Return the (x, y) coordinate for the center point of the cell that contains the specified text.  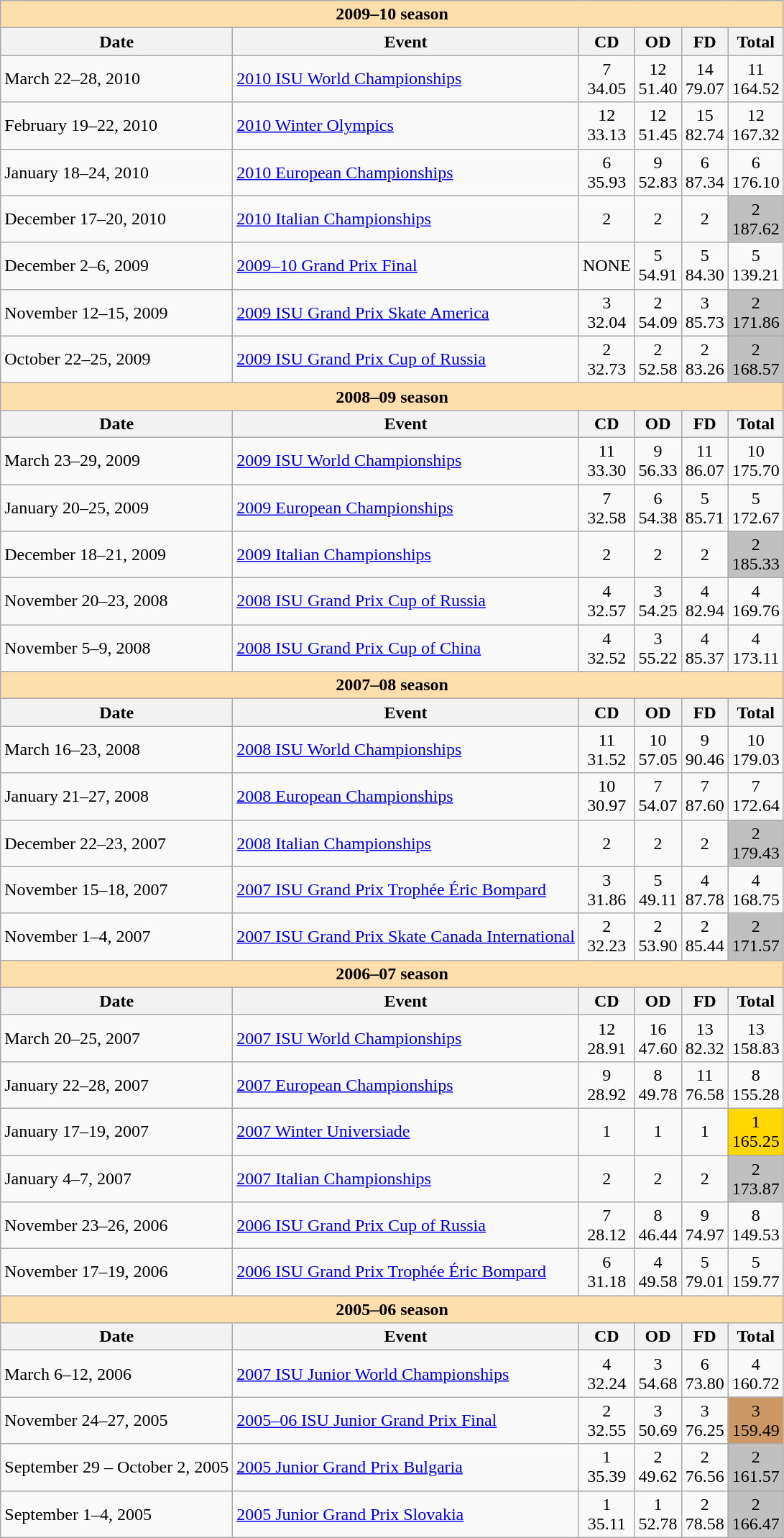
3 159.49 (756, 1421)
3 55.22 (658, 649)
10 30.97 (607, 797)
3 54.68 (658, 1373)
11 164.52 (756, 79)
10 179.03 (756, 749)
2 168.57 (756, 360)
2009 European Championships (406, 508)
2 173.87 (756, 1178)
8 149.53 (756, 1225)
3 50.69 (658, 1421)
March 6–12, 2006 (116, 1373)
4 82.94 (704, 601)
2010 European Championships (406, 173)
2 187.62 (756, 219)
December 2–6, 2009 (116, 266)
2 53.90 (658, 936)
November 1–4, 2007 (116, 936)
2008 ISU World Championships (406, 749)
2009–10 Grand Prix Final (406, 266)
2 161.57 (756, 1467)
January 18–24, 2010 (116, 173)
9 74.97 (704, 1225)
5 85.71 (704, 508)
5 84.30 (704, 266)
January 20–25, 2009 (116, 508)
4 160.72 (756, 1373)
3 76.25 (704, 1421)
11 86.07 (704, 460)
7 54.07 (658, 797)
2009 ISU Grand Prix Skate America (406, 312)
6 31.18 (607, 1273)
2 76.56 (704, 1467)
5 172.67 (756, 508)
12 51.40 (658, 79)
2007 Winter Universiade (406, 1132)
1 35.11 (607, 1514)
2007 ISU Grand Prix Skate Canada International (406, 936)
2007 European Championships (406, 1084)
4 173.11 (756, 649)
2008 European Championships (406, 797)
2005 Junior Grand Prix Bulgaria (406, 1467)
12 167.32 (756, 125)
December 18–21, 2009 (116, 555)
2006 ISU Grand Prix Trophée Éric Bompard (406, 1273)
2007 ISU Junior World Championships (406, 1373)
September 29 – October 2, 2005 (116, 1467)
2 171.86 (756, 312)
6 54.38 (658, 508)
2 54.09 (658, 312)
2 32.23 (607, 936)
2 179.43 (756, 843)
2010 Winter Olympics (406, 125)
March 22–28, 2010 (116, 79)
2009–10 season (392, 14)
2 171.57 (756, 936)
8 155.28 (756, 1084)
6 73.80 (704, 1373)
1 165.25 (756, 1132)
2 85.44 (704, 936)
2 83.26 (704, 360)
4 168.75 (756, 890)
12 51.45 (658, 125)
9 52.83 (658, 173)
November 20–23, 2008 (116, 601)
2007 ISU Grand Prix Trophée Éric Bompard (406, 890)
2 78.58 (704, 1514)
11 31.52 (607, 749)
December 17–20, 2010 (116, 219)
5 49.11 (658, 890)
2007 ISU World Championships (406, 1038)
November 5–9, 2008 (116, 649)
5 159.77 (756, 1273)
7 172.64 (756, 797)
2008 Italian Championships (406, 843)
November 24–27, 2005 (116, 1421)
4 49.58 (658, 1273)
4 85.37 (704, 649)
11 76.58 (704, 1084)
March 23–29, 2009 (116, 460)
1 35.39 (607, 1467)
September 1–4, 2005 (116, 1514)
2010 Italian Championships (406, 219)
December 22–23, 2007 (116, 843)
November 15–18, 2007 (116, 890)
5 79.01 (704, 1273)
2 166.47 (756, 1514)
6 176.10 (756, 173)
2006 ISU Grand Prix Cup of Russia (406, 1225)
15 82.74 (704, 125)
7 32.58 (607, 508)
March 16–23, 2008 (116, 749)
3 32.04 (607, 312)
4 32.52 (607, 649)
2 49.62 (658, 1467)
2 32.55 (607, 1421)
3 85.73 (704, 312)
January 22–28, 2007 (116, 1084)
8 46.44 (658, 1225)
12 28.91 (607, 1038)
11 33.30 (607, 460)
6 35.93 (607, 173)
14 79.07 (704, 79)
7 34.05 (607, 79)
October 22–25, 2009 (116, 360)
2005–06 ISU Junior Grand Prix Final (406, 1421)
2010 ISU World Championships (406, 79)
7 87.60 (704, 797)
March 20–25, 2007 (116, 1038)
9 56.33 (658, 460)
10 175.70 (756, 460)
2008 ISU Grand Prix Cup of Russia (406, 601)
5 139.21 (756, 266)
2005 Junior Grand Prix Slovakia (406, 1514)
7 28.12 (607, 1225)
2008 ISU Grand Prix Cup of China (406, 649)
4 169.76 (756, 601)
2 185.33 (756, 555)
2009 ISU Grand Prix Cup of Russia (406, 360)
8 49.78 (658, 1084)
4 32.24 (607, 1373)
2 52.58 (658, 360)
3 54.25 (658, 601)
November 12–15, 2009 (116, 312)
February 19–22, 2010 (116, 125)
November 23–26, 2006 (116, 1225)
2009 ISU World Championships (406, 460)
2008–09 season (392, 396)
12 33.13 (607, 125)
3 31.86 (607, 890)
4 32.57 (607, 601)
2007 Italian Championships (406, 1178)
November 17–19, 2006 (116, 1273)
1 52.78 (658, 1514)
9 28.92 (607, 1084)
13 158.83 (756, 1038)
2009 Italian Championships (406, 555)
6 87.34 (704, 173)
January 21–27, 2008 (116, 797)
5 54.91 (658, 266)
January 4–7, 2007 (116, 1178)
13 82.32 (704, 1038)
16 47.60 (658, 1038)
NONE (607, 266)
10 57.05 (658, 749)
January 17–19, 2007 (116, 1132)
9 90.46 (704, 749)
2 32.73 (607, 360)
2005–06 season (392, 1309)
2006–07 season (392, 974)
2007–08 season (392, 685)
4 87.78 (704, 890)
